Detect which cell encompasses the target text, then output its [x, y] center coordinate. 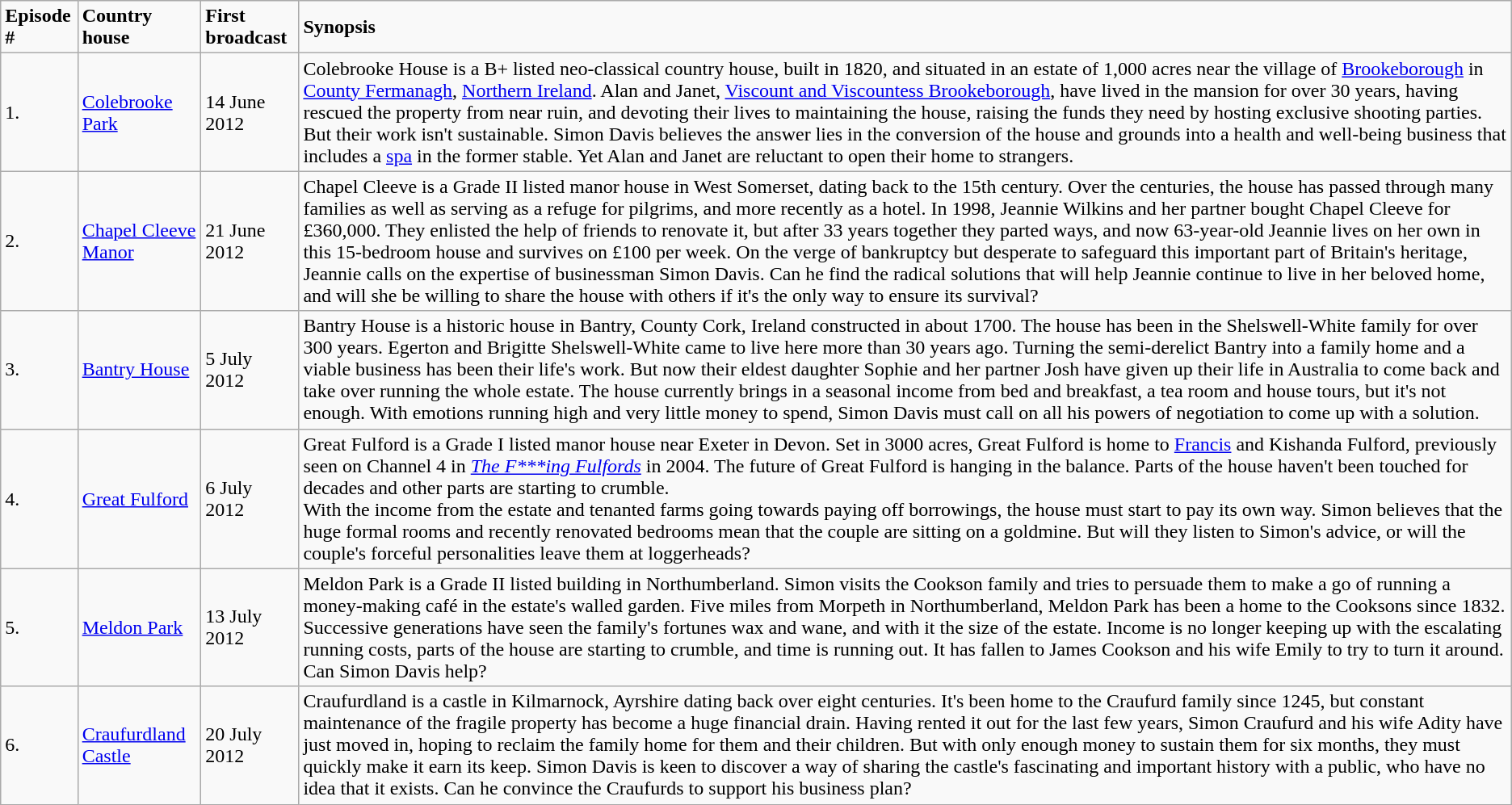
21 June 2012 [250, 241]
4. [39, 499]
14 June 2012 [250, 112]
Synopsis [905, 27]
20 July 2012 [250, 745]
Colebrooke Park [139, 112]
2. [39, 241]
5. [39, 627]
Episode # [39, 27]
6. [39, 745]
Craufurdland Castle [139, 745]
1. [39, 112]
Great Fulford [139, 499]
Bantry House [139, 370]
13 July 2012 [250, 627]
5 July 2012 [250, 370]
Country house [139, 27]
First broadcast [250, 27]
Chapel Cleeve Manor [139, 241]
3. [39, 370]
6 July 2012 [250, 499]
Meldon Park [139, 627]
